Extract the (x, y) coordinate from the center of the cell holding the provided text.  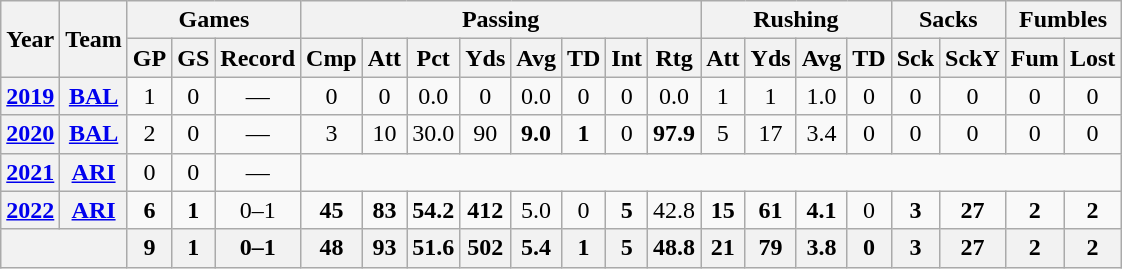
3.8 (822, 248)
83 (384, 210)
Year (30, 39)
Lost (1092, 58)
9 (149, 248)
GP (149, 58)
30.0 (434, 134)
79 (770, 248)
Fumbles (1062, 20)
Fum (1034, 58)
90 (486, 134)
Pct (434, 58)
21 (723, 248)
4.1 (822, 210)
Cmp (332, 58)
3.4 (822, 134)
Rtg (674, 58)
Record (258, 58)
Sck (915, 58)
GS (194, 58)
51.6 (434, 248)
Sacks (948, 20)
Games (214, 20)
2019 (30, 96)
15 (723, 210)
Team (94, 39)
Passing (501, 20)
54.2 (434, 210)
48 (332, 248)
Rushing (796, 20)
10 (384, 134)
1.0 (822, 96)
502 (486, 248)
42.8 (674, 210)
9.0 (536, 134)
17 (770, 134)
2022 (30, 210)
93 (384, 248)
97.9 (674, 134)
Int (627, 58)
5.4 (536, 248)
2021 (30, 172)
45 (332, 210)
5.0 (536, 210)
SckY (973, 58)
2020 (30, 134)
6 (149, 210)
48.8 (674, 248)
412 (486, 210)
61 (770, 210)
